Find where the given text appears and provide that cell's center as [x, y] coordinate. 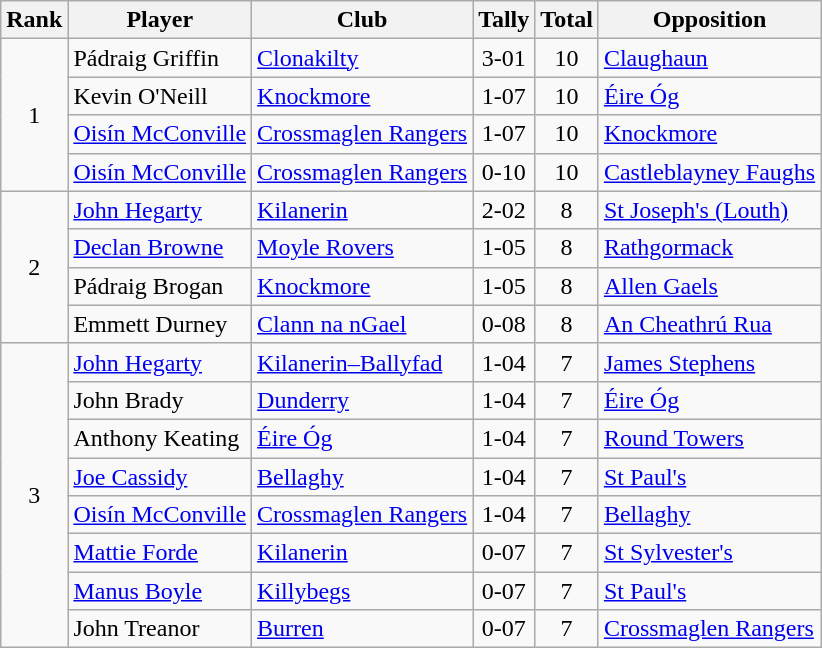
0-10 [504, 172]
Clann na nGael [362, 324]
2-02 [504, 210]
Player [160, 20]
Kilanerin–Ballyfad [362, 362]
3 [34, 495]
Castleblayney Faughs [709, 172]
Round Towers [709, 438]
Moyle Rovers [362, 248]
St Joseph's (Louth) [709, 210]
3-01 [504, 58]
Pádraig Brogan [160, 286]
Rathgormack [709, 248]
St Sylvester's [709, 553]
Declan Browne [160, 248]
Club [362, 20]
1 [34, 115]
John Treanor [160, 629]
An Cheathrú Rua [709, 324]
Total [567, 20]
James Stephens [709, 362]
Burren [362, 629]
Rank [34, 20]
Mattie Forde [160, 553]
Clonakilty [362, 58]
Tally [504, 20]
Kevin O'Neill [160, 96]
Claughaun [709, 58]
Opposition [709, 20]
Anthony Keating [160, 438]
Killybegs [362, 591]
2 [34, 267]
Emmett Durney [160, 324]
Allen Gaels [709, 286]
Joe Cassidy [160, 477]
Pádraig Griffin [160, 58]
Manus Boyle [160, 591]
Dunderry [362, 400]
0-08 [504, 324]
John Brady [160, 400]
